Detect which cell encompasses the target text, then output its (x, y) center coordinate. 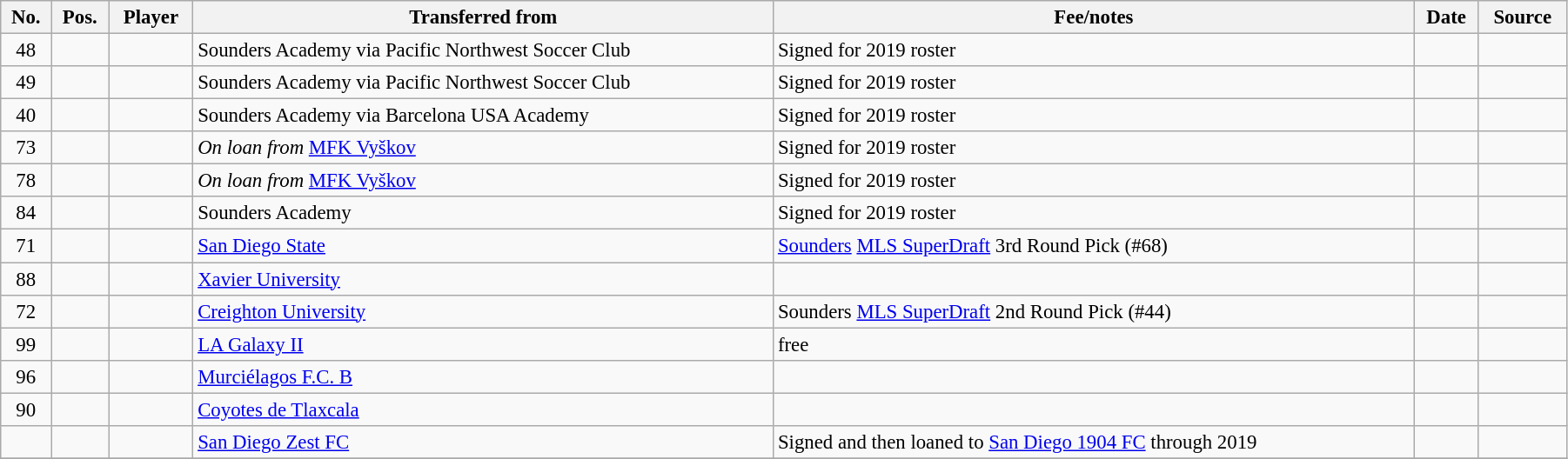
49 (26, 83)
72 (26, 311)
Xavier University (484, 279)
88 (26, 279)
San Diego Zest FC (484, 442)
free (1095, 344)
No. (26, 17)
Sounders MLS SuperDraft 3rd Round Pick (#68) (1095, 246)
Murciélagos F.C. B (484, 376)
Coyotes de Tlaxcala (484, 409)
LA Galaxy II (484, 344)
Sounders Academy via Barcelona USA Academy (484, 116)
San Diego State (484, 246)
Fee/notes (1095, 17)
Sounders Academy (484, 213)
48 (26, 50)
78 (26, 181)
Player (151, 17)
Source (1523, 17)
40 (26, 116)
71 (26, 246)
Signed and then loaned to San Diego 1904 FC through 2019 (1095, 442)
84 (26, 213)
Date (1446, 17)
73 (26, 148)
Pos. (80, 17)
Creighton University (484, 311)
90 (26, 409)
96 (26, 376)
Sounders MLS SuperDraft 2nd Round Pick (#44) (1095, 311)
Transferred from (484, 17)
99 (26, 344)
